From the cell containing the given text, extract its center point as (x, y) coordinate. 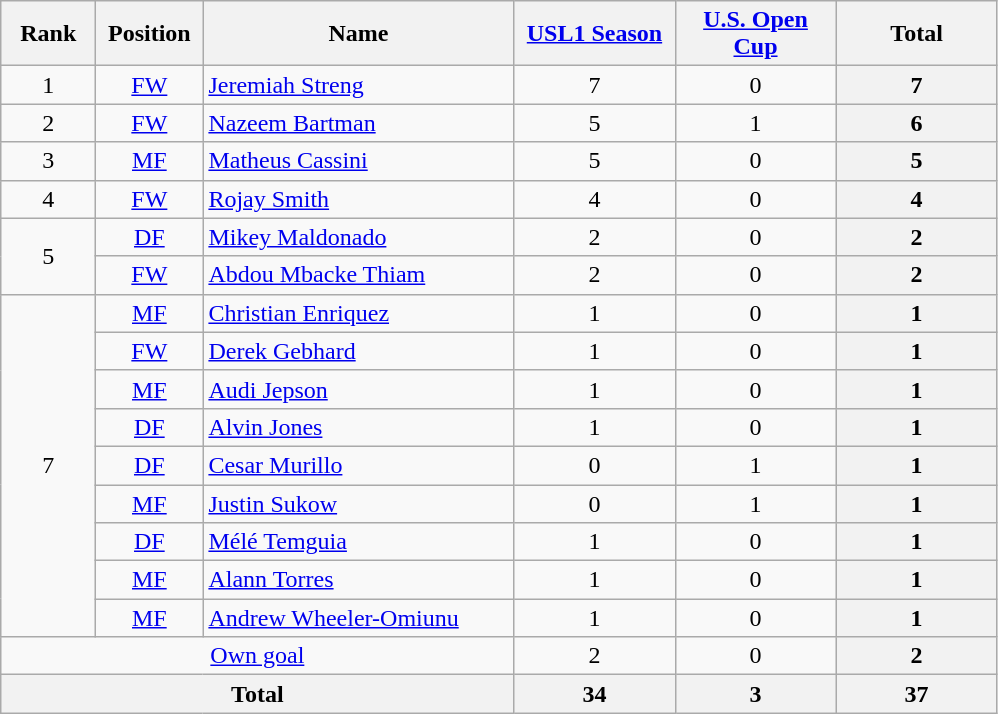
37 (916, 694)
Name (358, 34)
Matheus Cassini (358, 161)
6 (916, 123)
USL1 Season (594, 34)
Mélé Temguia (358, 542)
Nazeem Bartman (358, 123)
Abdou Mbacke Thiam (358, 275)
34 (594, 694)
Derek Gebhard (358, 351)
Rank (48, 34)
U.S. Open Cup (756, 34)
Christian Enriquez (358, 313)
Rojay Smith (358, 199)
Alann Torres (358, 580)
Mikey Maldonado (358, 237)
Position (150, 34)
Alvin Jones (358, 427)
Justin Sukow (358, 503)
Jeremiah Streng (358, 85)
Andrew Wheeler-Omiunu (358, 618)
Own goal (258, 656)
Cesar Murillo (358, 465)
Audi Jepson (358, 389)
